Search for the cell housing the specified text and yield its [x, y] center coordinate. 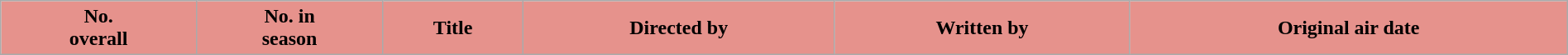
No.overall [99, 28]
No. inseason [289, 28]
Directed by [678, 28]
Original air date [1348, 28]
Title [453, 28]
Written by [982, 28]
